Identify which cell holds the provided text, then report its (x, y) central coordinate. 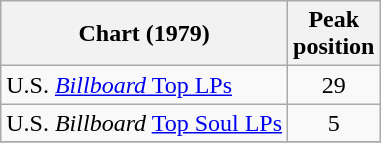
Peakposition (334, 34)
U.S. Billboard Top Soul LPs (144, 123)
5 (334, 123)
U.S. Billboard Top LPs (144, 85)
29 (334, 85)
Chart (1979) (144, 34)
